Provide the (X, Y) coordinate of the cell's center where the given text is located.  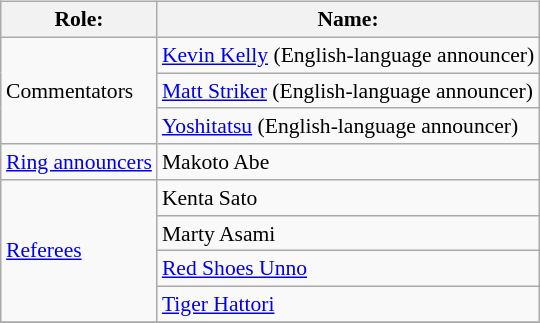
Kevin Kelly (English-language announcer) (348, 55)
Kenta Sato (348, 198)
Marty Asami (348, 233)
Tiger Hattori (348, 305)
Referees (79, 251)
Yoshitatsu (English-language announcer) (348, 126)
Commentators (79, 90)
Name: (348, 20)
Makoto Abe (348, 162)
Matt Striker (English-language announcer) (348, 91)
Role: (79, 20)
Ring announcers (79, 162)
Red Shoes Unno (348, 269)
